Capture the cell that displays the provided text and extract its (x, y) central coordinate. 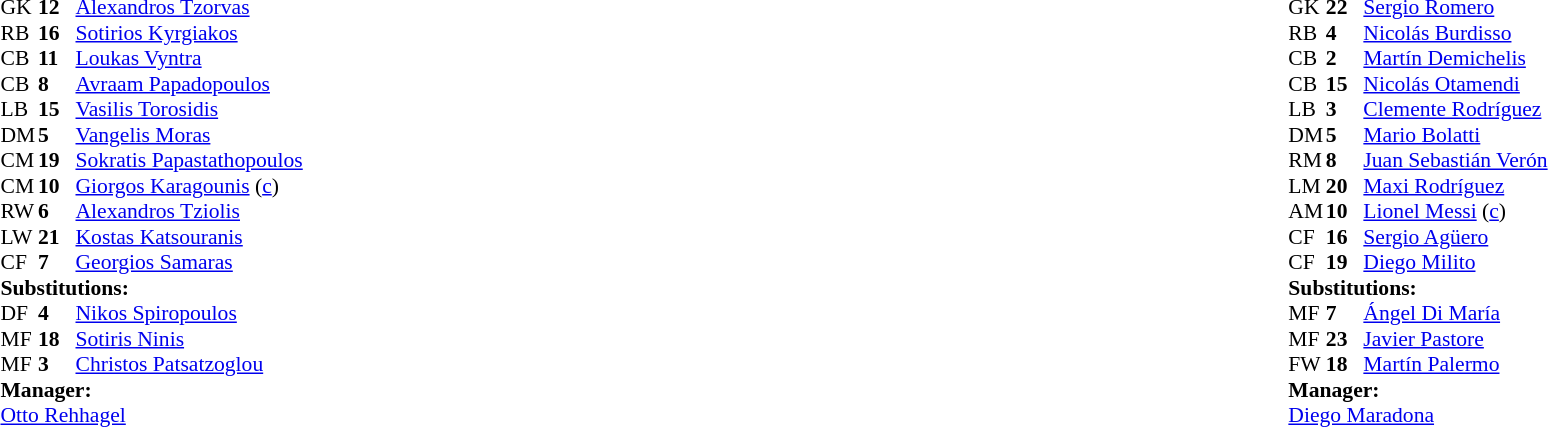
FW (1307, 365)
Georgios Samaras (190, 263)
Avraam Papadopoulos (190, 84)
Loukas Vyntra (190, 59)
Christos Patsatzoglou (190, 365)
Nicolás Otamendi (1455, 84)
RW (19, 211)
Juan Sebastián Verón (1455, 161)
Lionel Messi (c) (1455, 211)
DF (19, 313)
Clemente Rodríguez (1455, 109)
6 (57, 211)
Mario Bolatti (1455, 135)
Martín Palermo (1455, 365)
Nikos Spiropoulos (190, 313)
11 (57, 59)
Alexandros Tziolis (190, 211)
23 (1345, 339)
Ángel Di María (1455, 313)
AM (1307, 211)
Kostas Katsouranis (190, 237)
Javier Pastore (1455, 339)
Vangelis Moras (190, 135)
LW (19, 237)
Sergio Agüero (1455, 237)
Sotirios Kyrgiakos (190, 33)
Sokratis Papastathopoulos (190, 161)
Diego Milito (1455, 263)
RM (1307, 161)
Vasilis Torosidis (190, 109)
Giorgos Karagounis (c) (190, 186)
Sotiris Ninis (190, 339)
Nicolás Burdisso (1455, 33)
20 (1345, 186)
Martín Demichelis (1455, 59)
LM (1307, 186)
Maxi Rodríguez (1455, 186)
2 (1345, 59)
21 (57, 237)
